Output the [x, y] coordinate of the center of the cell containing the given text.  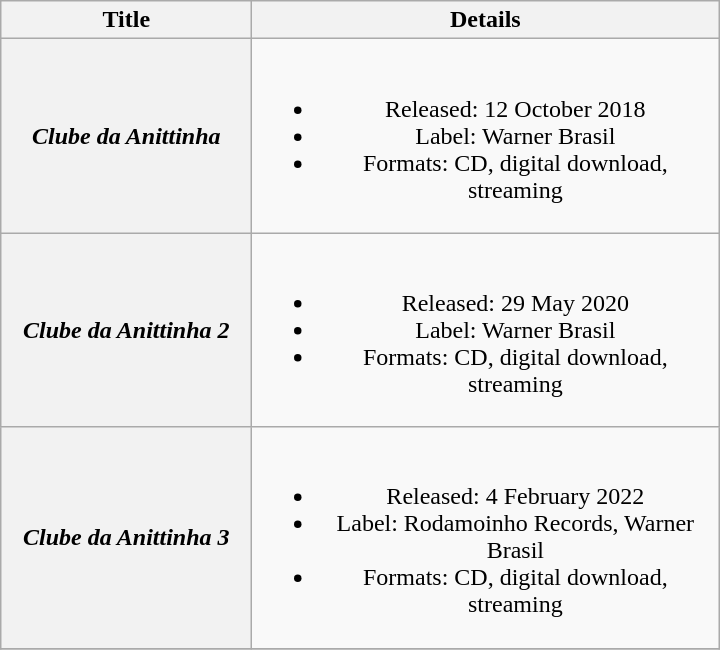
Title [126, 20]
Clube da Anittinha 3 [126, 538]
Released: 12 October 2018Label: Warner BrasilFormats: CD, digital download, streaming [486, 136]
Released: 4 February 2022Label: Rodamoinho Records, Warner BrasilFormats: CD, digital download, streaming [486, 538]
Clube da Anittinha 2 [126, 330]
Clube da Anittinha [126, 136]
Details [486, 20]
Released: 29 May 2020Label: Warner BrasilFormats: CD, digital download, streaming [486, 330]
